Locate the cell with the specified text and output its (x, y) center coordinate. 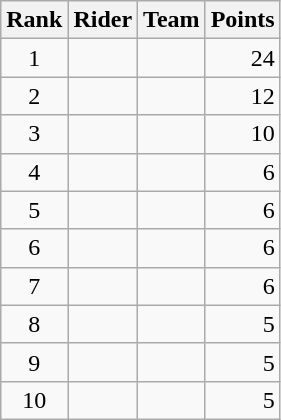
24 (242, 58)
3 (34, 134)
1 (34, 58)
Rank (34, 20)
7 (34, 286)
2 (34, 96)
Points (242, 20)
Rider (103, 20)
8 (34, 324)
Team (172, 20)
4 (34, 172)
9 (34, 362)
12 (242, 96)
